Detect which cell encompasses the target text, then output its [X, Y] center coordinate. 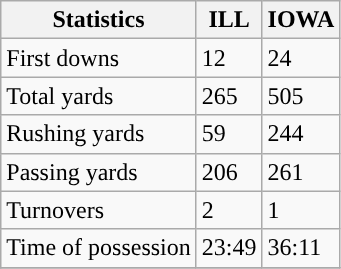
265 [229, 96]
ILL [229, 20]
261 [301, 172]
2 [229, 210]
206 [229, 172]
Time of possession [99, 248]
36:11 [301, 248]
Statistics [99, 20]
Total yards [99, 96]
Turnovers [99, 210]
12 [229, 58]
24 [301, 58]
59 [229, 134]
505 [301, 96]
IOWA [301, 20]
Passing yards [99, 172]
Rushing yards [99, 134]
1 [301, 210]
23:49 [229, 248]
First downs [99, 58]
244 [301, 134]
